Search for the cell housing the specified text and yield its [X, Y] center coordinate. 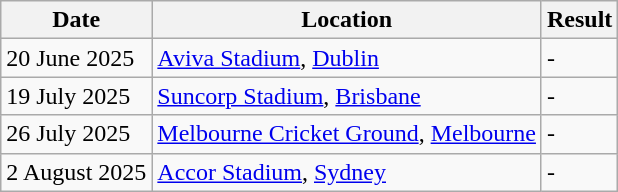
Suncorp Stadium, Brisbane [347, 96]
Location [347, 20]
2 August 2025 [76, 172]
Accor Stadium, Sydney [347, 172]
Date [76, 20]
26 July 2025 [76, 134]
Result [579, 20]
19 July 2025 [76, 96]
Aviva Stadium, Dublin [347, 58]
20 June 2025 [76, 58]
Melbourne Cricket Ground, Melbourne [347, 134]
